Search for the cell housing the specified text and yield its [x, y] center coordinate. 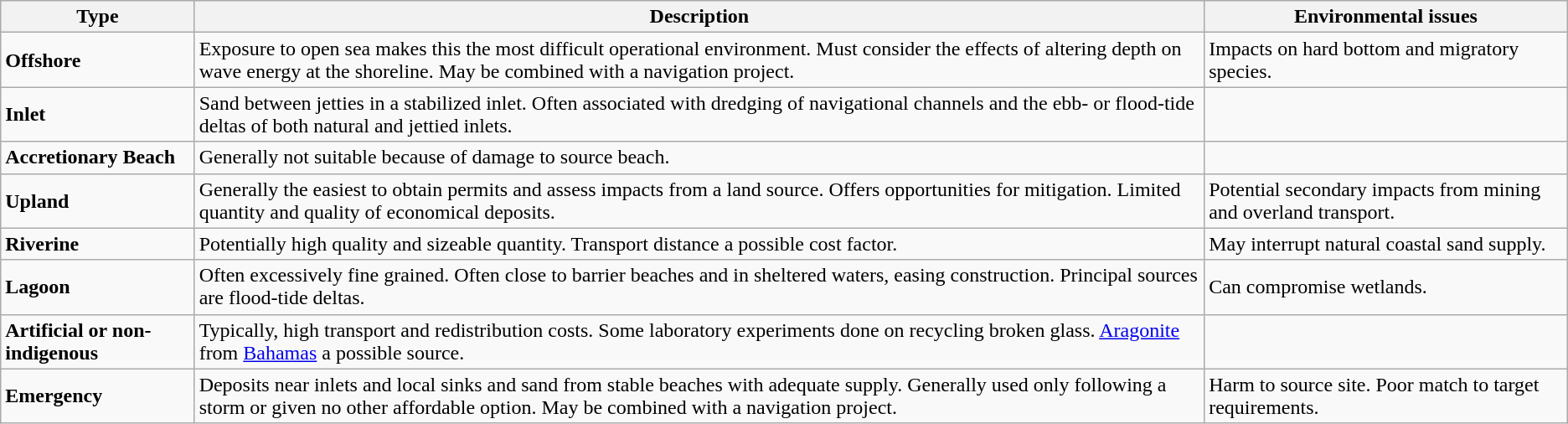
Accretionary Beach [97, 158]
Lagoon [97, 287]
Can compromise wetlands. [1386, 287]
Inlet [97, 114]
Harm to source site. Poor match to target requirements. [1386, 396]
Upland [97, 201]
Potential secondary impacts from mining and overland transport. [1386, 201]
Type [97, 17]
Potentially high quality and sizeable quantity. Transport distance a possible cost factor. [699, 244]
Impacts on hard bottom and migratory species. [1386, 60]
Emergency [97, 396]
Often excessively fine grained. Often close to barrier beaches and in sheltered waters, easing construction. Principal sources are flood-tide deltas. [699, 287]
May interrupt natural coastal sand supply. [1386, 244]
Offshore [97, 60]
Riverine [97, 244]
Generally not suitable because of damage to source beach. [699, 158]
Artificial or non-indigenous [97, 342]
Description [699, 17]
Environmental issues [1386, 17]
